Detect which cell encompasses the target text, then output its [x, y] center coordinate. 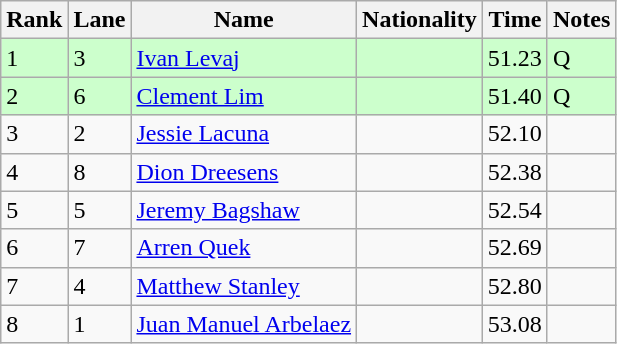
Ivan Levaj [244, 58]
Arren Quek [244, 248]
52.54 [514, 210]
52.69 [514, 248]
Jeremy Bagshaw [244, 210]
53.08 [514, 324]
51.23 [514, 58]
Dion Dreesens [244, 172]
Time [514, 20]
Juan Manuel Arbelaez [244, 324]
Notes [581, 20]
Nationality [420, 20]
Clement Lim [244, 96]
Jessie Lacuna [244, 134]
52.38 [514, 172]
52.80 [514, 286]
Lane [100, 20]
Name [244, 20]
51.40 [514, 96]
Rank [34, 20]
52.10 [514, 134]
Matthew Stanley [244, 286]
